Capture the cell that displays the provided text and extract its [x, y] central coordinate. 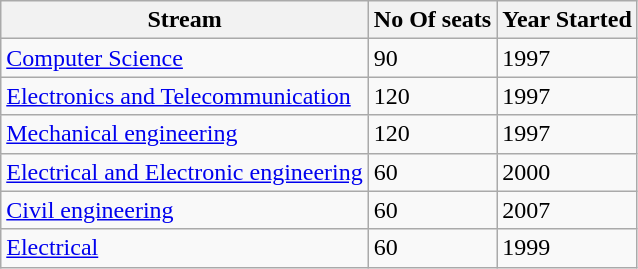
Electrical and Electronic engineering [185, 172]
Mechanical engineering [185, 134]
Year Started [568, 20]
90 [432, 58]
Electronics and Telecommunication [185, 96]
Computer Science [185, 58]
Civil engineering [185, 210]
Stream [185, 20]
1999 [568, 248]
2000 [568, 172]
Electrical [185, 248]
2007 [568, 210]
No Of seats [432, 20]
